Locate the cell with the specified text and output its [X, Y] center coordinate. 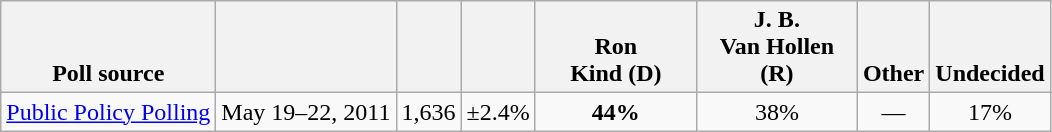
1,636 [428, 112]
Public Policy Polling [108, 112]
17% [990, 112]
38% [776, 112]
44% [616, 112]
Other [893, 47]
RonKind (D) [616, 47]
±2.4% [498, 112]
Poll source [108, 47]
May 19–22, 2011 [306, 112]
Undecided [990, 47]
— [893, 112]
J. B.Van Hollen (R) [776, 47]
